Extract the (X, Y) coordinate from the center of the cell holding the provided text.  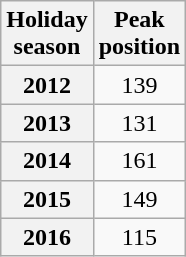
2012 (47, 85)
2016 (47, 237)
Peakposition (139, 34)
2013 (47, 123)
161 (139, 161)
149 (139, 199)
2014 (47, 161)
131 (139, 123)
115 (139, 237)
2015 (47, 199)
139 (139, 85)
Holidayseason (47, 34)
